Pinpoint the cell where the given text exists, returning its [X, Y] midpoint coordinate. 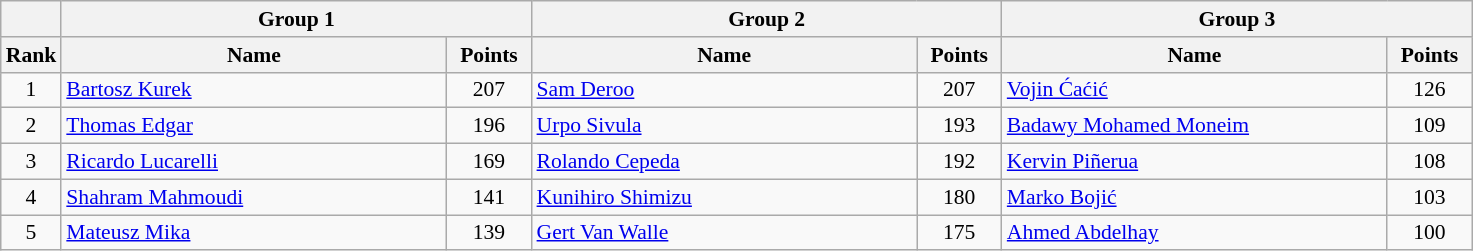
1 [32, 90]
100 [1430, 233]
Group 1 [296, 19]
109 [1430, 126]
192 [960, 162]
Ahmed Abdelhay [1194, 233]
Vojin Ćaćić [1194, 90]
Kervin Piñerua [1194, 162]
193 [960, 126]
Rolando Cepeda [724, 162]
Kunihiro Shimizu [724, 197]
Urpo Sivula [724, 126]
Sam Deroo [724, 90]
103 [1430, 197]
108 [1430, 162]
Group 3 [1237, 19]
Badawy Mohamed Moneim [1194, 126]
141 [488, 197]
5 [32, 233]
Bartosz Kurek [254, 90]
Group 2 [767, 19]
126 [1430, 90]
Mateusz Mika [254, 233]
175 [960, 233]
3 [32, 162]
196 [488, 126]
Gert Van Walle [724, 233]
Ricardo Lucarelli [254, 162]
Thomas Edgar [254, 126]
169 [488, 162]
139 [488, 233]
4 [32, 197]
Rank [32, 55]
180 [960, 197]
2 [32, 126]
Shahram Mahmoudi [254, 197]
Marko Bojić [1194, 197]
